Search for the cell housing the specified text and yield its [X, Y] center coordinate. 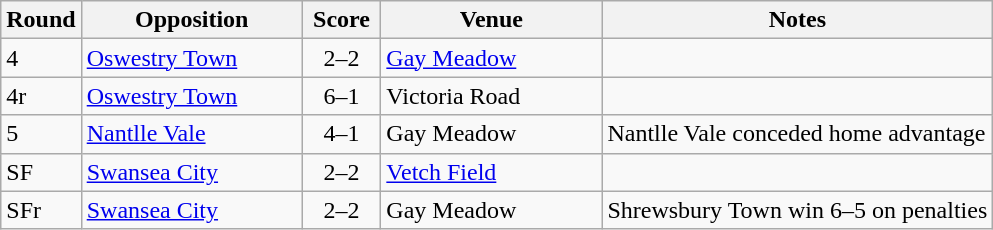
Opposition [192, 20]
Round [41, 20]
Victoria Road [492, 96]
Nantlle Vale conceded home advantage [798, 134]
Venue [492, 20]
SFr [41, 210]
SF [41, 172]
4 [41, 58]
Score [342, 20]
Vetch Field [492, 172]
4–1 [342, 134]
4r [41, 96]
Nantlle Vale [192, 134]
Notes [798, 20]
Shrewsbury Town win 6–5 on penalties [798, 210]
5 [41, 134]
6–1 [342, 96]
